Scan for the cell matching the given text and deliver its (x, y) coordinate at center. 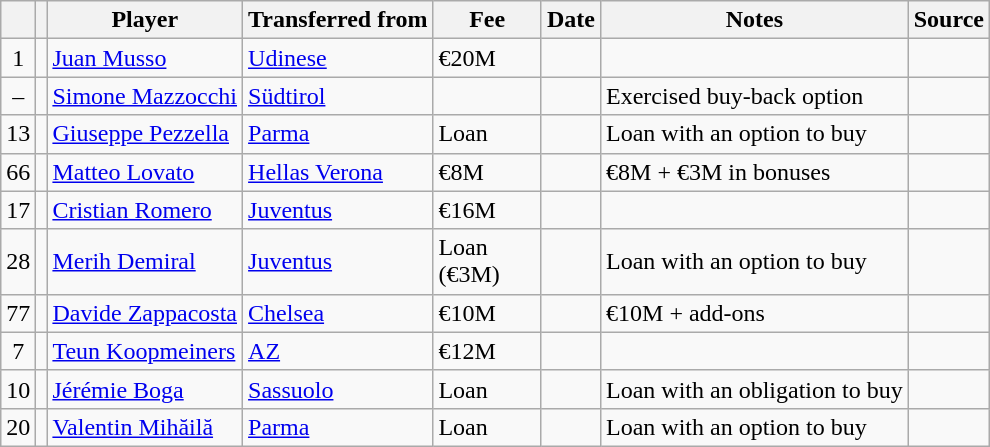
Hellas Verona (338, 172)
Loan (€3M) (488, 262)
Juan Musso (145, 58)
Loan with an obligation to buy (755, 389)
77 (18, 313)
Sassuolo (338, 389)
17 (18, 210)
AZ (338, 351)
€10M (488, 313)
Notes (755, 20)
Source (948, 20)
Exercised buy-back option (755, 96)
20 (18, 427)
Chelsea (338, 313)
Davide Zappacosta (145, 313)
7 (18, 351)
€16M (488, 210)
Valentin Mihăilă (145, 427)
Jérémie Boga (145, 389)
66 (18, 172)
Südtirol (338, 96)
Cristian Romero (145, 210)
Giuseppe Pezzella (145, 134)
28 (18, 262)
13 (18, 134)
Udinese (338, 58)
€8M + €3M in bonuses (755, 172)
– (18, 96)
Teun Koopmeiners (145, 351)
Transferred from (338, 20)
€12M (488, 351)
Fee (488, 20)
€20M (488, 58)
Date (570, 20)
Player (145, 20)
€10M + add-ons (755, 313)
Matteo Lovato (145, 172)
1 (18, 58)
€8M (488, 172)
10 (18, 389)
Merih Demiral (145, 262)
Simone Mazzocchi (145, 96)
